For the text-containing cell, return its midpoint in [x, y] coordinate format. 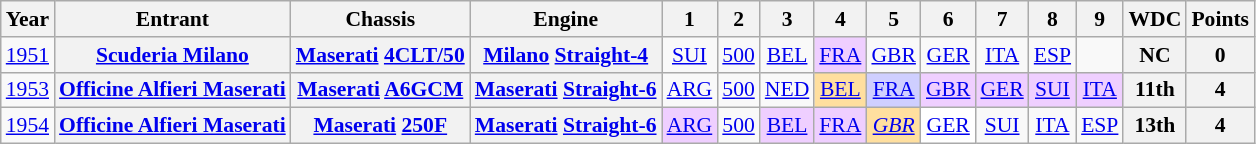
Maserati 250F [380, 126]
2 [738, 19]
6 [948, 19]
1 [690, 19]
1953 [28, 90]
7 [1002, 19]
5 [894, 19]
Points [1220, 19]
Maserati A6GCM [380, 90]
NC [1154, 55]
Scuderia Milano [172, 55]
0 [1220, 55]
11th [1154, 90]
8 [1052, 19]
1954 [28, 126]
Year [28, 19]
WDC [1154, 19]
Engine [566, 19]
3 [787, 19]
13th [1154, 126]
9 [1100, 19]
NED [787, 90]
1951 [28, 55]
Entrant [172, 19]
Maserati 4CLT/50 [380, 55]
Chassis [380, 19]
Milano Straight-4 [566, 55]
